Scan for the cell matching the given text and deliver its (x, y) coordinate at center. 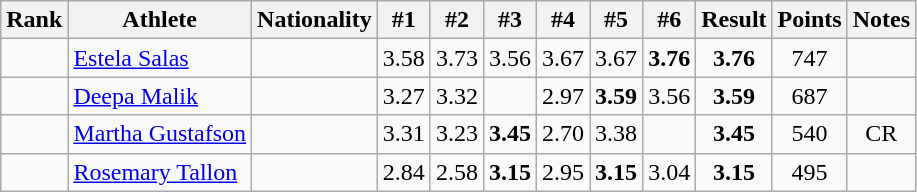
3.04 (670, 172)
2.58 (456, 172)
Estela Salas (160, 58)
#5 (616, 20)
Rosemary Tallon (160, 172)
687 (810, 96)
Notes (881, 20)
#1 (404, 20)
Nationality (315, 20)
540 (810, 134)
747 (810, 58)
3.73 (456, 58)
3.32 (456, 96)
Deepa Malik (160, 96)
Points (810, 20)
3.27 (404, 96)
#6 (670, 20)
Result (734, 20)
3.38 (616, 134)
#3 (510, 20)
2.84 (404, 172)
CR (881, 134)
495 (810, 172)
Athlete (160, 20)
2.70 (562, 134)
3.58 (404, 58)
Rank (34, 20)
#4 (562, 20)
3.23 (456, 134)
2.95 (562, 172)
#2 (456, 20)
3.31 (404, 134)
2.97 (562, 96)
Martha Gustafson (160, 134)
